Return the [X, Y] coordinate for the center point of the cell that contains the specified text.  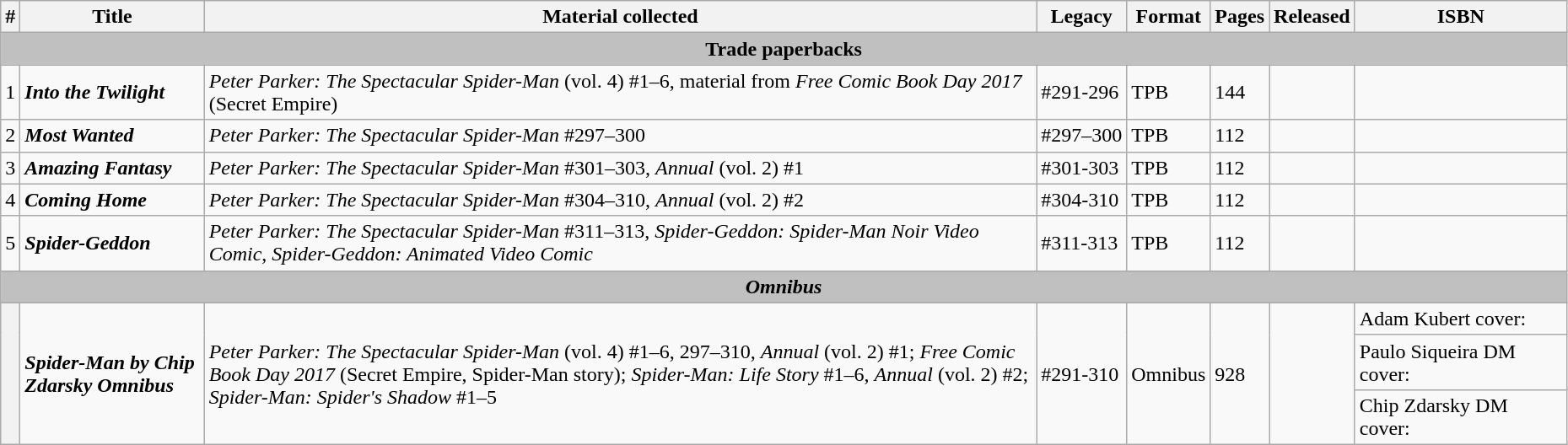
Legacy [1081, 17]
928 [1240, 373]
Released [1312, 17]
#311-313 [1081, 243]
Peter Parker: The Spectacular Spider-Man #311–313, Spider-Geddon: Spider-Man Noir Video Comic, Spider-Geddon: Animated Video Comic [621, 243]
#297–300 [1081, 136]
Into the Twilight [112, 93]
3 [10, 168]
#291-296 [1081, 93]
Format [1169, 17]
1 [10, 93]
Adam Kubert cover: [1461, 319]
Most Wanted [112, 136]
Material collected [621, 17]
#301-303 [1081, 168]
Amazing Fantasy [112, 168]
5 [10, 243]
Coming Home [112, 200]
#304-310 [1081, 200]
Title [112, 17]
Spider-Geddon [112, 243]
Peter Parker: The Spectacular Spider-Man (vol. 4) #1–6, material from Free Comic Book Day 2017 (Secret Empire) [621, 93]
2 [10, 136]
Peter Parker: The Spectacular Spider-Man #301–303, Annual (vol. 2) #1 [621, 168]
144 [1240, 93]
Chip Zdarsky DM cover: [1461, 416]
Paulo Siqueira DM cover: [1461, 362]
Peter Parker: The Spectacular Spider-Man #297–300 [621, 136]
Pages [1240, 17]
ISBN [1461, 17]
4 [10, 200]
Trade paperbacks [784, 49]
# [10, 17]
Peter Parker: The Spectacular Spider-Man #304–310, Annual (vol. 2) #2 [621, 200]
Spider-Man by Chip Zdarsky Omnibus [112, 373]
#291-310 [1081, 373]
